From the cell containing the given text, extract its center point as (X, Y) coordinate. 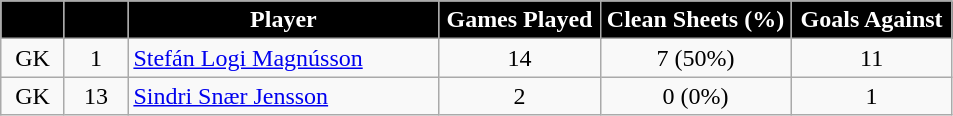
0 (0%) (696, 96)
2 (520, 96)
Clean Sheets (%) (696, 20)
Player (284, 20)
Goals Against (872, 20)
14 (520, 58)
11 (872, 58)
Games Played (520, 20)
Stefán Logi Magnússon (284, 58)
7 (50%) (696, 58)
Sindri Snær Jensson (284, 96)
13 (96, 96)
